Provide the (x, y) coordinate of the cell's center where the given text is located.  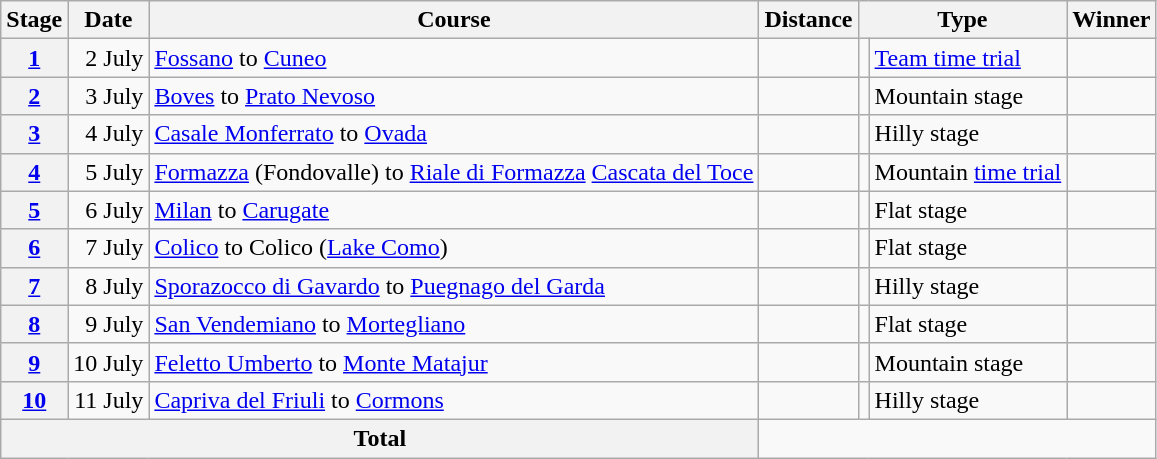
8 (34, 324)
5 July (108, 172)
Distance (808, 20)
Team time trial (968, 58)
San Vendemiano to Mortegliano (454, 324)
Type (962, 20)
Course (454, 20)
Total (380, 438)
6 July (108, 210)
Stage (34, 20)
Fossano to Cuneo (454, 58)
9 (34, 362)
Casale Monferrato to Ovada (454, 134)
Colico to Colico (Lake Como) (454, 248)
Date (108, 20)
3 (34, 134)
1 (34, 58)
Mountain time trial (968, 172)
Milan to Carugate (454, 210)
10 July (108, 362)
Formazza (Fondovalle) to Riale di Formazza Cascata del Toce (454, 172)
10 (34, 400)
4 July (108, 134)
2 July (108, 58)
9 July (108, 324)
7 July (108, 248)
Boves to Prato Nevoso (454, 96)
5 (34, 210)
3 July (108, 96)
8 July (108, 286)
Winner (1112, 20)
11 July (108, 400)
6 (34, 248)
7 (34, 286)
Feletto Umberto to Monte Matajur (454, 362)
4 (34, 172)
Sporazocco di Gavardo to Puegnago del Garda (454, 286)
2 (34, 96)
Capriva del Friuli to Cormons (454, 400)
